Return [X, Y] of the center of cell containing provided text 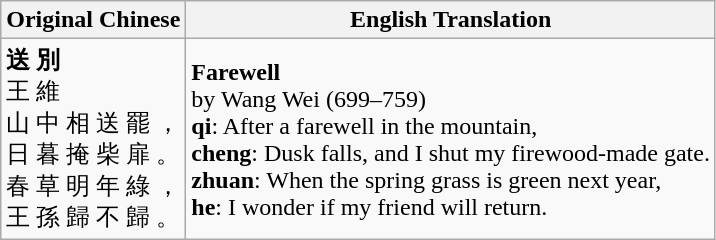
送 別王 維山 中 相 送 罷 ，日 暮 掩 柴 扉 。春 草 明 年 綠 ，王 孫 歸 不 歸 。 [94, 139]
Original Chinese [94, 20]
English Translation [451, 20]
